Return the (X, Y) coordinate for the center point of the cell that contains the specified text.  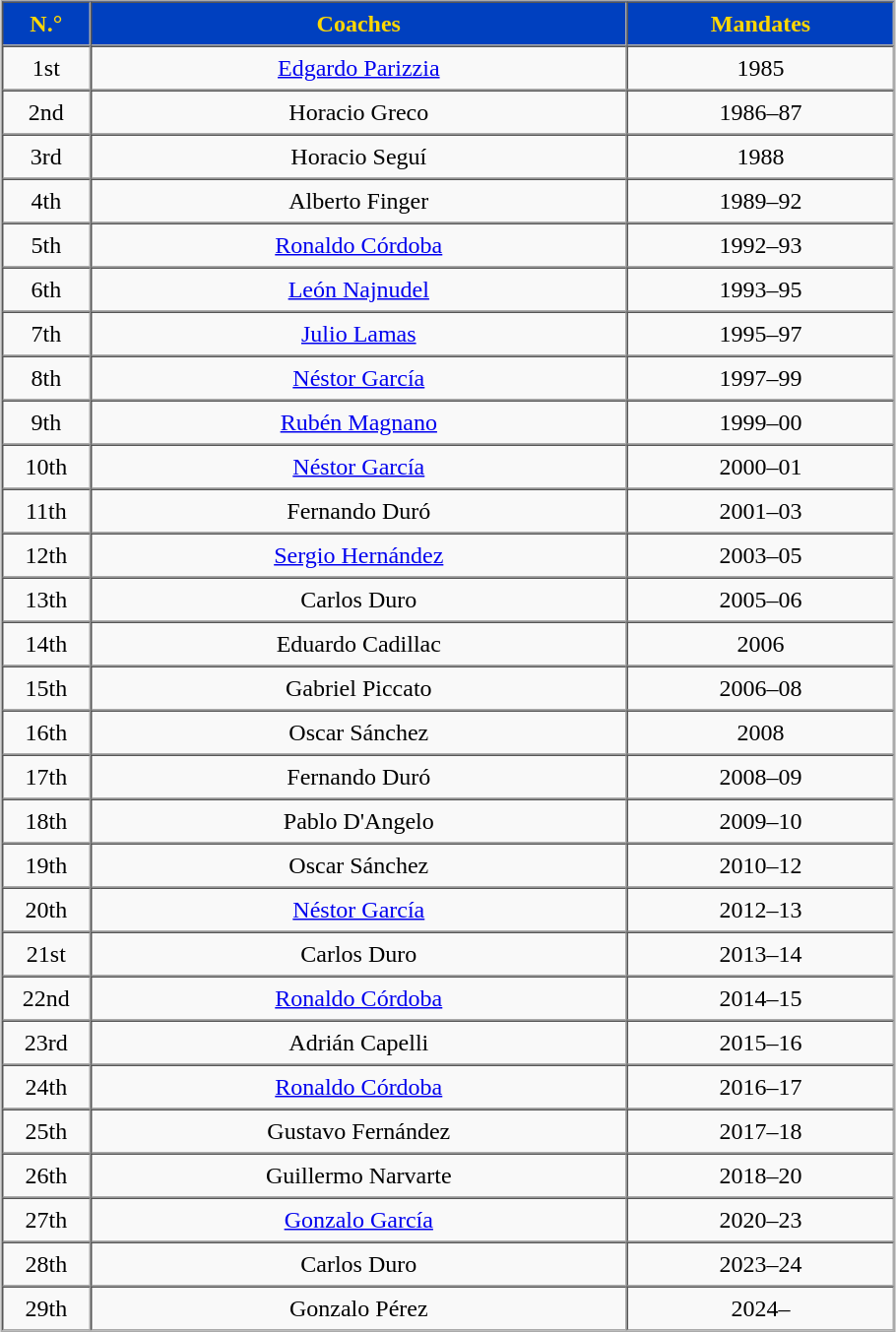
2017–18 (760, 1130)
15th (45, 687)
2008 (760, 732)
2000–01 (760, 467)
Alberto Finger (358, 201)
20th (45, 910)
Gustavo Fernández (358, 1130)
6th (45, 289)
Sergio Hernández (358, 555)
23rd (45, 1042)
Coaches (358, 24)
2006 (760, 644)
2020–23 (760, 1219)
12th (45, 555)
1992–93 (760, 244)
Edgardo Parizzia (358, 67)
2006–08 (760, 687)
4th (45, 201)
2008–09 (760, 776)
7th (45, 333)
2015–16 (760, 1042)
Guillermo Narvarte (358, 1175)
27th (45, 1219)
2005–06 (760, 599)
Horacio Greco (358, 112)
Gonzalo García (358, 1219)
2018–20 (760, 1175)
Gonzalo Pérez (358, 1307)
16th (45, 732)
24th (45, 1087)
1989–92 (760, 201)
Pablo D'Angelo (358, 821)
11th (45, 510)
9th (45, 421)
2009–10 (760, 821)
2013–14 (760, 953)
León Najnudel (358, 289)
Mandates (760, 24)
21st (45, 953)
13th (45, 599)
Gabriel Piccato (358, 687)
Julio Lamas (358, 333)
3rd (45, 156)
N.° (45, 24)
2023–24 (760, 1264)
10th (45, 467)
1986–87 (760, 112)
1988 (760, 156)
14th (45, 644)
1st (45, 67)
2012–13 (760, 910)
18th (45, 821)
28th (45, 1264)
25th (45, 1130)
26th (45, 1175)
2003–05 (760, 555)
17th (45, 776)
1997–99 (760, 378)
5th (45, 244)
Eduardo Cadillac (358, 644)
2014–15 (760, 998)
1985 (760, 67)
1999–00 (760, 421)
Horacio Seguí (358, 156)
22nd (45, 998)
1995–97 (760, 333)
2001–03 (760, 510)
8th (45, 378)
19th (45, 864)
2016–17 (760, 1087)
2nd (45, 112)
2010–12 (760, 864)
Rubén Magnano (358, 421)
2024– (760, 1307)
29th (45, 1307)
Adrián Capelli (358, 1042)
1993–95 (760, 289)
